Return the (X, Y) coordinate for the center point of the cell that contains the specified text.  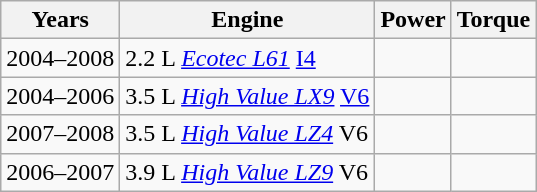
3.5 L High Value LZ4 V6 (248, 134)
Years (60, 20)
2004–2006 (60, 96)
Power (413, 20)
2.2 L Ecotec L61 I4 (248, 58)
3.9 L High Value LZ9 V6 (248, 172)
2004–2008 (60, 58)
Engine (248, 20)
3.5 L High Value LX9 V6 (248, 96)
Torque (493, 20)
2006–2007 (60, 172)
2007–2008 (60, 134)
